Return the (x, y) coordinate for the center point of the cell that contains the specified text.  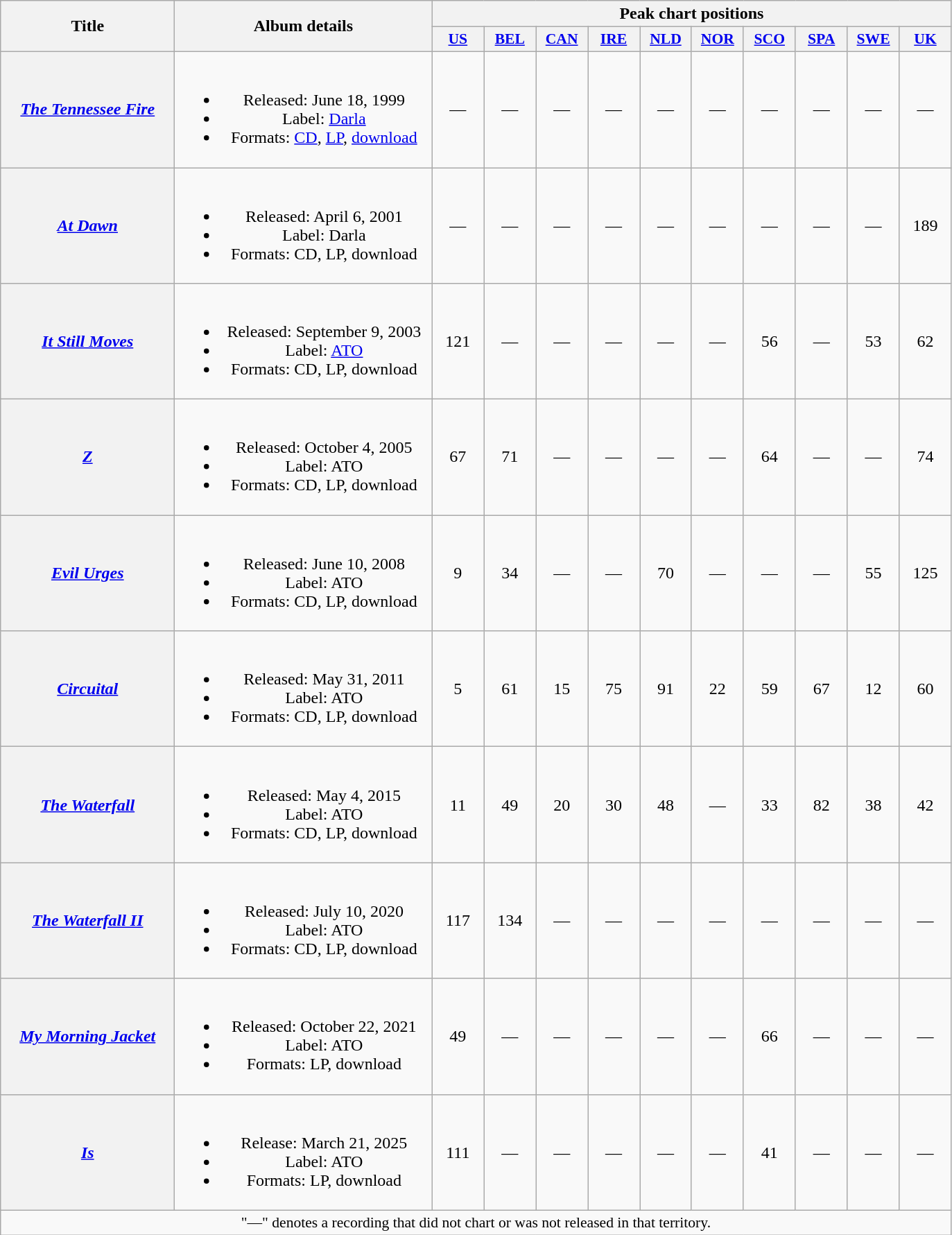
55 (874, 573)
59 (770, 689)
62 (925, 341)
US (458, 40)
Album details (304, 26)
Released: May 31, 2011Label: ATOFormats: CD, LP, download (304, 689)
SWE (874, 40)
NOR (717, 40)
91 (666, 689)
SCO (770, 40)
60 (925, 689)
189 (925, 226)
22 (717, 689)
117 (458, 921)
71 (510, 458)
34 (510, 573)
NLD (666, 40)
33 (770, 804)
UK (925, 40)
Released: June 18, 1999Label: DarlaFormats: CD, LP, download (304, 110)
11 (458, 804)
41 (770, 1152)
Release: March 21, 2025Label: ATOFormats: LP, download (304, 1152)
134 (510, 921)
5 (458, 689)
Released: May 4, 2015Label: ATOFormats: CD, LP, download (304, 804)
Released: June 10, 2008Label: ATOFormats: CD, LP, download (304, 573)
The Waterfall (87, 804)
Peak chart positions (692, 14)
It Still Moves (87, 341)
Released: October 22, 2021Label: ATOFormats: LP, download (304, 1036)
53 (874, 341)
Released: September 9, 2003Label: ATOFormats: CD, LP, download (304, 341)
9 (458, 573)
At Dawn (87, 226)
121 (458, 341)
The Waterfall II (87, 921)
SPA (821, 40)
My Morning Jacket (87, 1036)
70 (666, 573)
20 (562, 804)
CAN (562, 40)
64 (770, 458)
Title (87, 26)
Evil Urges (87, 573)
Released: April 6, 2001Label: DarlaFormats: CD, LP, download (304, 226)
30 (614, 804)
42 (925, 804)
66 (770, 1036)
Circuital (87, 689)
38 (874, 804)
56 (770, 341)
"—" denotes a recording that did not chart or was not released in that territory. (476, 1223)
Released: October 4, 2005Label: ATOFormats: CD, LP, download (304, 458)
The Tennessee Fire (87, 110)
125 (925, 573)
75 (614, 689)
111 (458, 1152)
12 (874, 689)
IRE (614, 40)
48 (666, 804)
Is (87, 1152)
82 (821, 804)
Z (87, 458)
61 (510, 689)
15 (562, 689)
Released: July 10, 2020Label: ATOFormats: CD, LP, download (304, 921)
BEL (510, 40)
74 (925, 458)
